Return the (x, y) coordinate for the center point of the cell that contains the specified text.  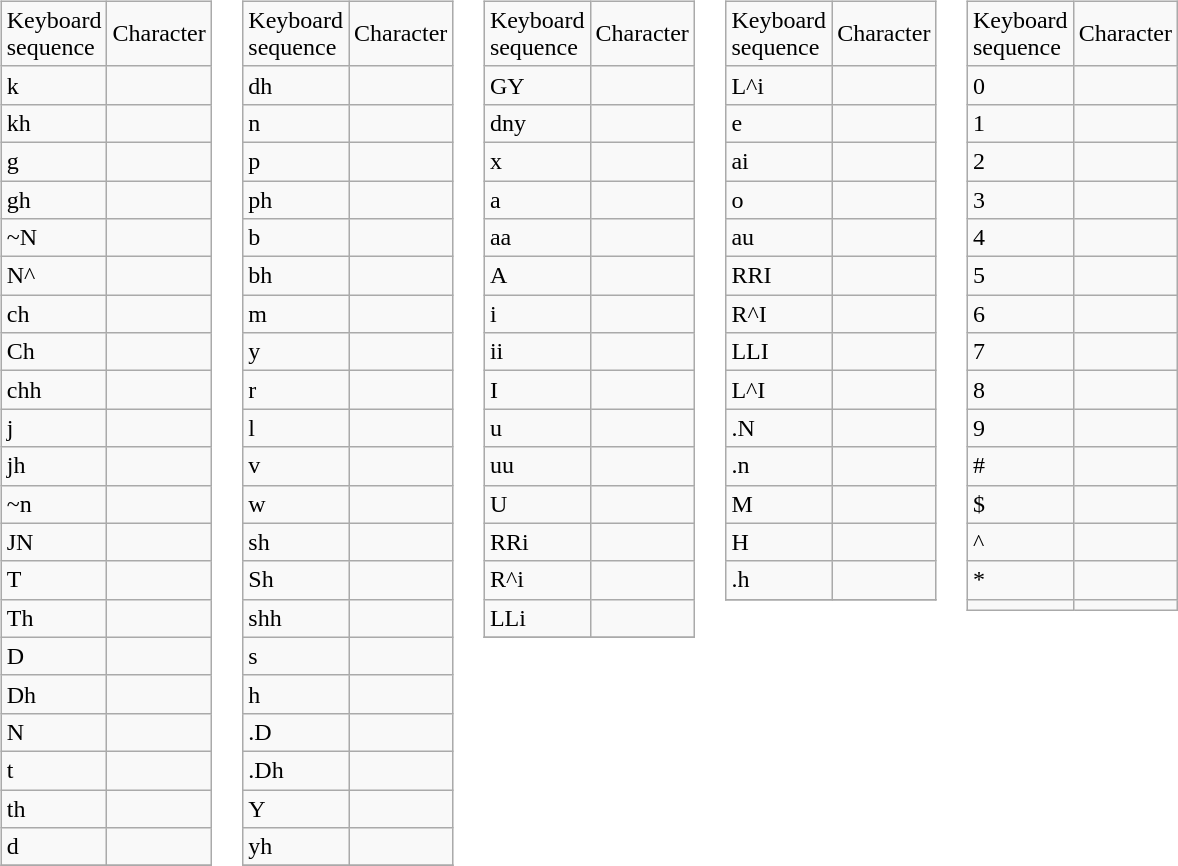
U (537, 504)
4 (1020, 238)
ch (54, 314)
1 (1020, 123)
u (537, 428)
Ch (54, 352)
Dh (54, 694)
e (779, 123)
.D (296, 732)
g (54, 161)
x (537, 161)
b (296, 238)
v (296, 466)
# (1020, 466)
shh (296, 618)
N^ (54, 276)
h (296, 694)
Sh (296, 580)
s (296, 656)
chh (54, 390)
j (54, 428)
p (296, 161)
LLi (537, 618)
.N (779, 428)
RRI (779, 276)
l (296, 428)
N (54, 732)
y (296, 352)
^ (1020, 542)
RRi (537, 542)
bh (296, 276)
0 (1020, 85)
~n (54, 504)
dh (296, 85)
a (537, 199)
i (537, 314)
9 (1020, 428)
6 (1020, 314)
A (537, 276)
$ (1020, 504)
D (54, 656)
T (54, 580)
Y (296, 809)
2 (1020, 161)
k (54, 85)
th (54, 809)
.h (779, 580)
R^i (537, 580)
yh (296, 847)
n (296, 123)
kh (54, 123)
L^I (779, 390)
LLI (779, 352)
o (779, 199)
R^I (779, 314)
d (54, 847)
~N (54, 238)
* (1020, 580)
H (779, 542)
5 (1020, 276)
I (537, 390)
m (296, 314)
ii (537, 352)
jh (54, 466)
GY (537, 85)
sh (296, 542)
uu (537, 466)
t (54, 770)
dny (537, 123)
r (296, 390)
JN (54, 542)
au (779, 238)
.n (779, 466)
w (296, 504)
gh (54, 199)
3 (1020, 199)
Th (54, 618)
aa (537, 238)
ai (779, 161)
L^i (779, 85)
8 (1020, 390)
.Dh (296, 770)
7 (1020, 352)
ph (296, 199)
M (779, 504)
